Locate the cell with the specified text and output its [X, Y] center coordinate. 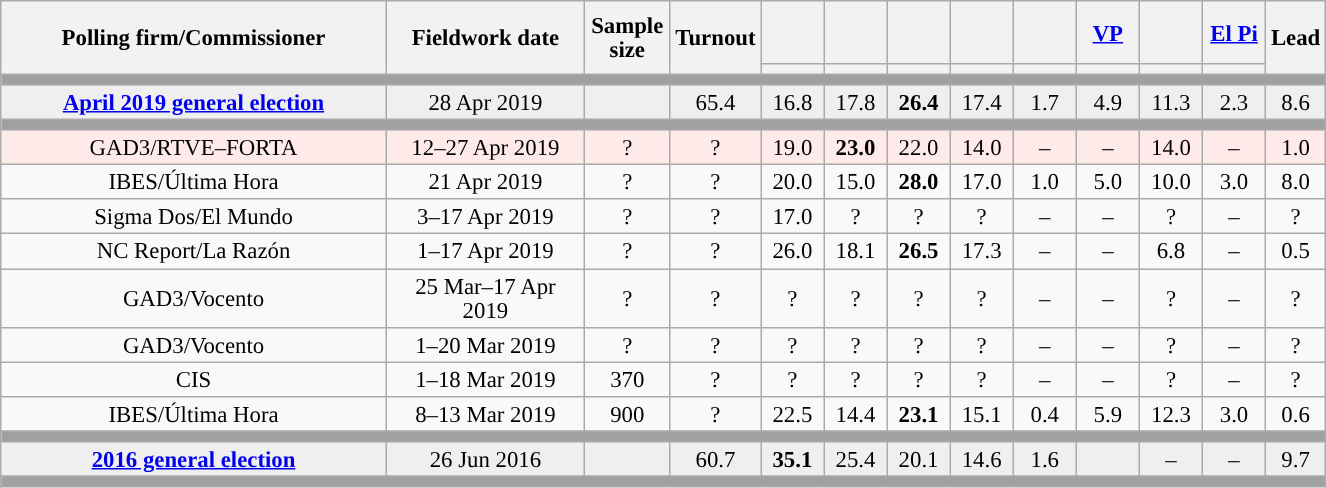
1–17 Apr 2019 [485, 252]
Polling firm/Commissioner [194, 38]
8–13 Mar 2019 [485, 414]
Turnout [716, 38]
14.4 [856, 414]
CIS [194, 380]
Fieldwork date [485, 38]
18.1 [856, 252]
12–27 Apr 2019 [485, 148]
Lead [1296, 38]
9.7 [1296, 460]
28.0 [918, 182]
15.1 [982, 414]
3–17 Apr 2019 [485, 218]
0.4 [1044, 414]
El Pi [1234, 32]
25 Mar–17 Apr 2019 [485, 298]
0.5 [1296, 252]
6.8 [1170, 252]
900 [627, 414]
5.0 [1108, 182]
12.3 [1170, 414]
April 2019 general election [194, 102]
VP [1108, 32]
370 [627, 380]
20.1 [918, 460]
23.0 [856, 148]
8.0 [1296, 182]
60.7 [716, 460]
17.4 [982, 102]
26.5 [918, 252]
NC Report/La Razón [194, 252]
2016 general election [194, 460]
23.1 [918, 414]
25.4 [856, 460]
15.0 [856, 182]
0.6 [1296, 414]
22.5 [792, 414]
10.0 [1170, 182]
11.3 [1170, 102]
1–20 Mar 2019 [485, 344]
17.3 [982, 252]
Sample size [627, 38]
Sigma Dos/El Mundo [194, 218]
28 Apr 2019 [485, 102]
1.7 [1044, 102]
GAD3/RTVE–FORTA [194, 148]
26.0 [792, 252]
4.9 [1108, 102]
1.6 [1044, 460]
8.6 [1296, 102]
2.3 [1234, 102]
17.8 [856, 102]
26.4 [918, 102]
16.8 [792, 102]
1–18 Mar 2019 [485, 380]
20.0 [792, 182]
35.1 [792, 460]
19.0 [792, 148]
22.0 [918, 148]
26 Jun 2016 [485, 460]
65.4 [716, 102]
14.6 [982, 460]
21 Apr 2019 [485, 182]
5.9 [1108, 414]
